Pinpoint the cell where the given text exists, returning its (X, Y) midpoint coordinate. 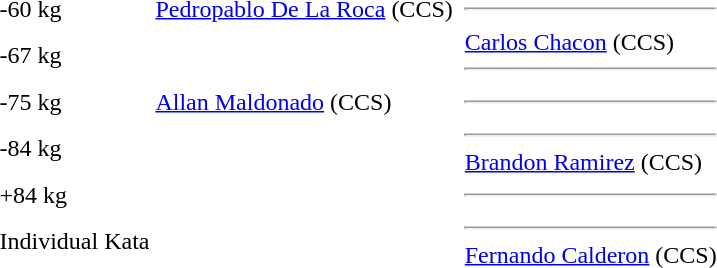
Allan Maldonado (CCS) (304, 102)
